Search for the cell housing the specified text and yield its [X, Y] center coordinate. 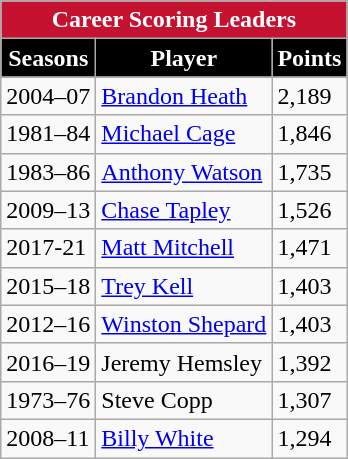
1,471 [310, 248]
2017-21 [48, 248]
Anthony Watson [184, 172]
1,294 [310, 438]
2009–13 [48, 210]
Points [310, 58]
Player [184, 58]
1,526 [310, 210]
Trey Kell [184, 286]
Brandon Heath [184, 96]
1,392 [310, 362]
Matt Mitchell [184, 248]
Career Scoring Leaders [174, 20]
Winston Shepard [184, 324]
Chase Tapley [184, 210]
1981–84 [48, 134]
Seasons [48, 58]
Jeremy Hemsley [184, 362]
2004–07 [48, 96]
Billy White [184, 438]
2008–11 [48, 438]
1,735 [310, 172]
Steve Copp [184, 400]
2,189 [310, 96]
1,307 [310, 400]
Michael Cage [184, 134]
2012–16 [48, 324]
1973–76 [48, 400]
1983–86 [48, 172]
1,846 [310, 134]
2015–18 [48, 286]
2016–19 [48, 362]
